Detect which cell encompasses the target text, then output its [x, y] center coordinate. 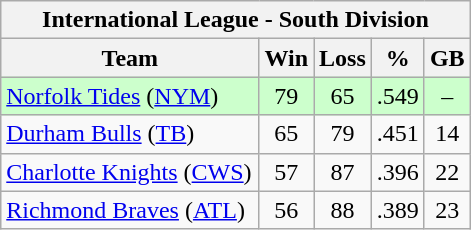
Loss [343, 58]
22 [447, 172]
– [447, 96]
88 [343, 210]
87 [343, 172]
Richmond Braves (ATL) [130, 210]
Charlotte Knights (CWS) [130, 172]
56 [286, 210]
.451 [398, 134]
Win [286, 58]
International League - South Division [236, 20]
.549 [398, 96]
23 [447, 210]
Team [130, 58]
57 [286, 172]
% [398, 58]
Durham Bulls (TB) [130, 134]
14 [447, 134]
.396 [398, 172]
GB [447, 58]
Norfolk Tides (NYM) [130, 96]
.389 [398, 210]
